Determine the (x, y) coordinate at the center of the cell enclosing the given text.  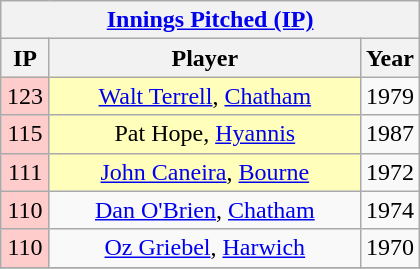
1972 (390, 172)
1970 (390, 248)
IP (26, 58)
Innings Pitched (IP) (210, 20)
Dan O'Brien, Chatham (204, 210)
1987 (390, 134)
123 (26, 96)
Player (204, 58)
Oz Griebel, Harwich (204, 248)
Pat Hope, Hyannis (204, 134)
Year (390, 58)
111 (26, 172)
Walt Terrell, Chatham (204, 96)
1979 (390, 96)
115 (26, 134)
1974 (390, 210)
John Caneira, Bourne (204, 172)
